Pinpoint the cell where the given text exists, returning its (X, Y) midpoint coordinate. 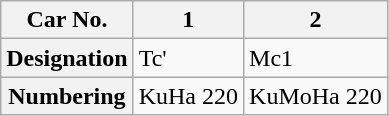
Mc1 (316, 58)
Car No. (67, 20)
Designation (67, 58)
Numbering (67, 96)
2 (316, 20)
Tc' (188, 58)
KuHa 220 (188, 96)
KuMoHa 220 (316, 96)
1 (188, 20)
